Identify which cell holds the provided text, then report its [X, Y] central coordinate. 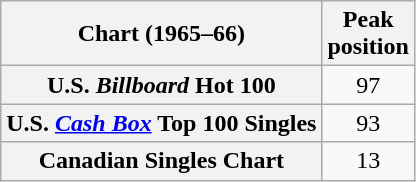
U.S. Cash Box Top 100 Singles [162, 123]
Peakposition [368, 34]
13 [368, 161]
97 [368, 85]
93 [368, 123]
Chart (1965–66) [162, 34]
U.S. Billboard Hot 100 [162, 85]
Canadian Singles Chart [162, 161]
